Extract the [x, y] coordinate from the center of the cell holding the provided text.  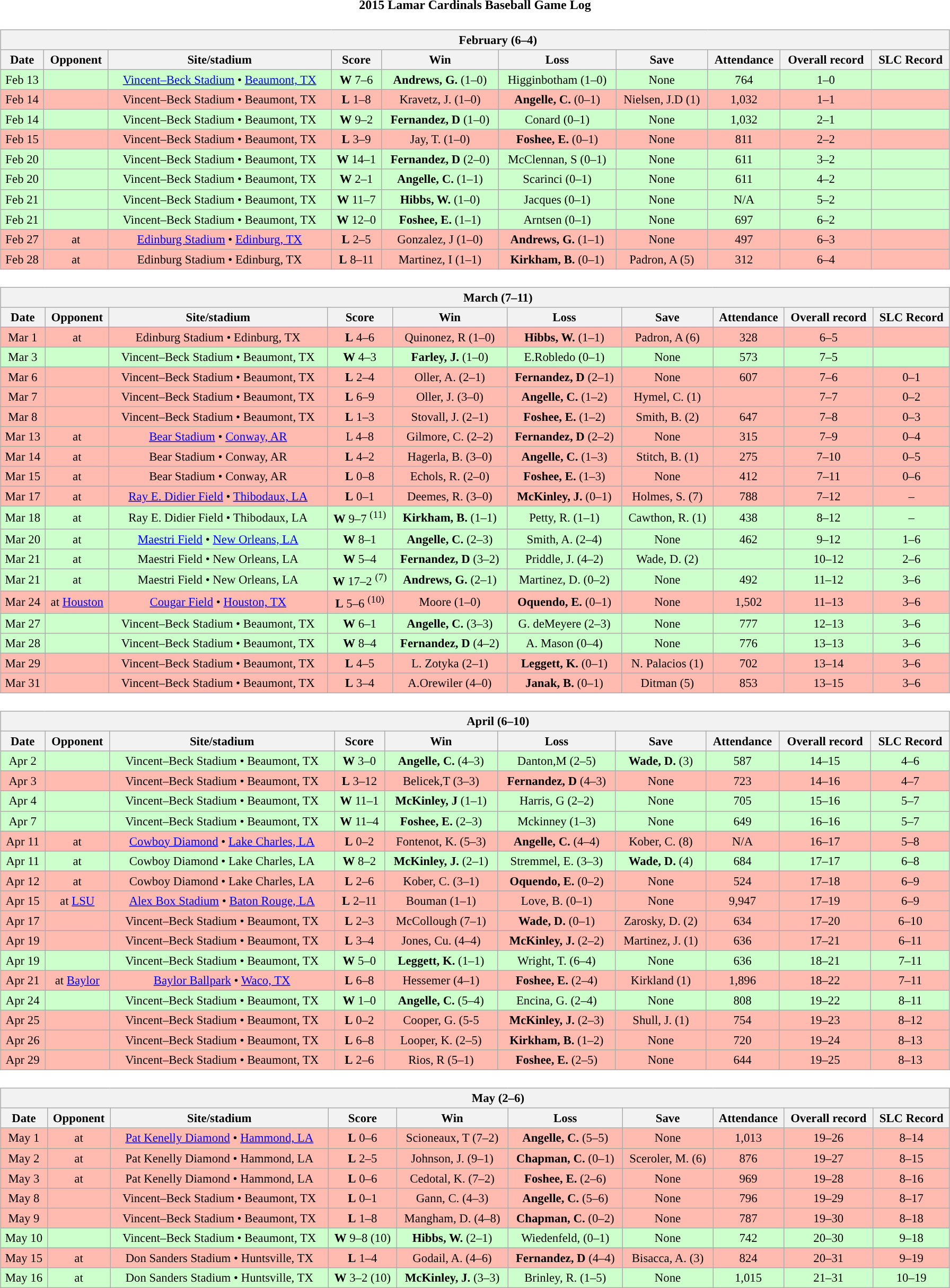
Oller, J. (3–0) [450, 397]
Angelle, C. (3–3) [450, 623]
May 8 [24, 1198]
19–26 [828, 1138]
11–12 [829, 580]
315 [749, 437]
McKinley, J. (2–2) [557, 941]
17–21 [825, 941]
Fernandez, D (2–2) [564, 437]
7–5 [829, 357]
Wade, D. (4) [661, 861]
634 [743, 921]
764 [744, 80]
19–27 [828, 1158]
Fontenot, K. (5–3) [441, 841]
Gilmore, C. (2–2) [450, 437]
7–6 [829, 377]
3–2 [826, 160]
876 [749, 1158]
14–15 [825, 761]
17–20 [825, 921]
6–10 [910, 921]
Smith, A. (2–4) [564, 539]
W 3–2 (10) [363, 1278]
Mangham, D. (4–8) [452, 1218]
Angelle, C. (4–4) [557, 841]
20–30 [828, 1238]
Cawthon, R. (1) [667, 517]
Angelle, C. (2–3) [450, 539]
W 9–8 (10) [363, 1238]
7–7 [829, 397]
1,502 [749, 602]
Martinez, J. (1) [661, 941]
Arntsen (0–1) [557, 219]
Andrews, G. (2–1) [450, 580]
W 12–0 [356, 219]
Belicek,T (3–3) [441, 781]
492 [749, 580]
W 8–4 [359, 643]
754 [743, 1020]
L 6–9 [359, 397]
Jones, Cu. (4–4) [441, 941]
L 8–11 [356, 259]
Ditman (5) [667, 683]
Andrews, G. (1–0) [440, 80]
May (2–6) [475, 1098]
L 2–4 [359, 377]
McClennan, S (0–1) [557, 160]
17–18 [825, 881]
9–12 [829, 539]
4–6 [910, 761]
Mar 13 [23, 437]
8–18 [911, 1218]
2–2 [826, 139]
Mar 17 [23, 497]
W 6–1 [359, 623]
Petty, R. (1–1) [564, 517]
Nielsen, J.D (1) [662, 100]
Angelle, C. (0–1) [557, 100]
0–6 [911, 477]
Angelle, C. (1–1) [440, 179]
8–16 [911, 1178]
607 [749, 377]
Janak, B. (0–1) [564, 683]
Scioneaux, T (7–2) [452, 1138]
Hymel, C. (1) [667, 397]
Mar 8 [23, 417]
Apr 3 [23, 781]
1,013 [749, 1138]
19–24 [825, 1040]
Mar 29 [23, 663]
Mar 6 [23, 377]
796 [749, 1198]
16–16 [825, 821]
Mar 18 [23, 517]
E.Robledo (0–1) [564, 357]
21–31 [828, 1278]
524 [743, 881]
0–1 [911, 377]
April (6–10) [475, 721]
Mar 27 [23, 623]
20–31 [828, 1258]
788 [749, 497]
W 2–1 [356, 179]
8–15 [911, 1158]
A. Mason (0–4) [564, 643]
17–19 [825, 901]
Apr 12 [23, 881]
6–2 [826, 219]
1–1 [826, 100]
10–19 [911, 1278]
Mar 1 [23, 337]
Bouman (1–1) [441, 901]
Quinonez, R (1–0) [450, 337]
853 [749, 683]
587 [743, 761]
0–4 [911, 437]
8–17 [911, 1198]
Chapman, C. (0–1) [565, 1158]
Apr 7 [23, 821]
Cooper, G. (5-5 [441, 1020]
1,896 [743, 981]
0–2 [911, 397]
Shull, J. (1) [661, 1020]
Stovall, J. (2–1) [450, 417]
W 17–2 (7) [359, 580]
5–8 [910, 841]
19–22 [825, 1000]
13–13 [829, 643]
Fernandez, D (1–0) [440, 120]
Andrews, G. (1–1) [557, 239]
18–21 [825, 960]
14–16 [825, 781]
497 [744, 239]
Martinez, I (1–1) [440, 259]
Padron, A (6) [667, 337]
McKinley, J. (0–1) [564, 497]
Angelle, C. (5–6) [565, 1198]
Apr 4 [23, 801]
19–29 [828, 1198]
697 [744, 219]
7–12 [829, 497]
6–5 [829, 337]
Oller, A. (2–1) [450, 377]
Brinley, R. (1–5) [565, 1278]
W 5–0 [359, 960]
Feb 15 [22, 139]
Harris, G (2–2) [557, 801]
Mar 7 [23, 397]
Kravetz, J. (1–0) [440, 100]
Kirkham, B. (0–1) [557, 259]
Foshee, E. (1–1) [440, 219]
L 4–2 [359, 457]
Martinez, D. (0–2) [564, 580]
Fernandez, D (2–0) [440, 160]
May 9 [24, 1218]
19–25 [825, 1060]
Bisacca, A. (3) [667, 1258]
438 [749, 517]
787 [749, 1218]
Cedotal, K. (7–2) [452, 1178]
Apr 24 [23, 1000]
L 3–9 [356, 139]
McKinley, J. (3–3) [452, 1278]
Kirkham, B. (1–1) [450, 517]
Fernandez, D (2–1) [564, 377]
L 1–4 [363, 1258]
at Houston [77, 602]
Feb 27 [22, 239]
N. Palacios (1) [667, 663]
Foshee, E. (1–2) [564, 417]
Apr 2 [23, 761]
684 [743, 861]
702 [749, 663]
Mar 3 [23, 357]
15–16 [825, 801]
W 3–0 [359, 761]
Gann, C. (4–3) [452, 1198]
8–11 [910, 1000]
824 [749, 1258]
18–22 [825, 981]
4–2 [826, 179]
16–17 [825, 841]
Stitch, B. (1) [667, 457]
9–18 [911, 1238]
969 [749, 1178]
L 0–8 [359, 477]
May 3 [24, 1178]
Hessemer (4–1) [441, 981]
Cougar Field • Houston, TX [218, 602]
312 [744, 259]
Baylor Ballpark • Waco, TX [222, 981]
L 2–11 [359, 901]
19–30 [828, 1218]
5–2 [826, 199]
Mar 14 [23, 457]
Moore (1–0) [450, 602]
May 15 [24, 1258]
17–17 [825, 861]
W 14–1 [356, 160]
811 [744, 139]
Priddle, J. (4–2) [564, 559]
705 [743, 801]
Feb 13 [22, 80]
Apr 29 [23, 1060]
W 9–7 (11) [359, 517]
1–6 [911, 539]
Fernandez, D (4–4) [565, 1258]
G. deMeyere (2–3) [564, 623]
Foshee, E. (2–3) [441, 821]
Leggett, K. (0–1) [564, 663]
Godail, A. (4–6) [452, 1258]
9–19 [911, 1258]
Alex Box Stadium • Baton Rouge, LA [222, 901]
McKinley, J. (2–3) [557, 1020]
Encina, G. (2–4) [557, 1000]
McKinley, J (1–1) [441, 801]
Foshee, E. (2–4) [557, 981]
L 4–6 [359, 337]
Holmes, S. (7) [667, 497]
Wade, D. (0–1) [557, 921]
1,015 [749, 1278]
0–5 [911, 457]
1–0 [826, 80]
13–15 [829, 683]
Mar 28 [23, 643]
Rios, R (5–1) [441, 1060]
Hibbs, W. (1–1) [564, 337]
Apr 15 [23, 901]
Kober, C. (8) [661, 841]
275 [749, 457]
0–3 [911, 417]
L 4–5 [359, 663]
Foshee, E. (0–1) [557, 139]
Echols, R. (2–0) [450, 477]
at Baylor [77, 981]
19–28 [828, 1178]
W 4–3 [359, 357]
L 3–12 [359, 781]
9,947 [743, 901]
19–23 [825, 1020]
Mar 31 [23, 683]
573 [749, 357]
462 [749, 539]
4–7 [910, 781]
Jacques (0–1) [557, 199]
7–9 [829, 437]
720 [743, 1040]
Leggett, K. (1–1) [441, 960]
12–13 [829, 623]
February (6–4) [475, 40]
742 [749, 1238]
Padron, A (5) [662, 259]
May 1 [24, 1138]
L 2–3 [359, 921]
Mar 20 [23, 539]
W 9–2 [356, 120]
Sceroler, M. (6) [667, 1158]
Wright, T. (6–4) [557, 960]
Wiedenfeld, (0–1) [565, 1238]
Angelle, C. (1–2) [564, 397]
W 8–1 [359, 539]
Gonzalez, J (1–0) [440, 239]
13–14 [829, 663]
Farley, J. (1–0) [450, 357]
Hibbs, W. (2–1) [452, 1238]
W 1–0 [359, 1000]
Stremmel, E. (3–3) [557, 861]
Higginbotham (1–0) [557, 80]
Wade, D. (2) [667, 559]
723 [743, 781]
Danton,M (2–5) [557, 761]
W 5–4 [359, 559]
Smith, B. (2) [667, 417]
8–14 [911, 1138]
Scarinci (0–1) [557, 179]
L 5–6 (10) [359, 602]
W 11–1 [359, 801]
Mar 24 [23, 602]
W 11–7 [356, 199]
644 [743, 1060]
Foshee, E. (1–3) [564, 477]
W 8–2 [359, 861]
Kirkham, B. (1–2) [557, 1040]
Love, B. (0–1) [557, 901]
Looper, K. (2–5) [441, 1040]
Deemes, R. (3–0) [450, 497]
Apr 21 [23, 981]
777 [749, 623]
Wade, D. (3) [661, 761]
May 2 [24, 1158]
Foshee, E. (2–5) [557, 1060]
412 [749, 477]
328 [749, 337]
Oquendo, E. (0–1) [564, 602]
A.Orewiler (4–0) [450, 683]
Apr 26 [23, 1040]
McKinley, J. (2–1) [441, 861]
Fernandez, D (4–2) [450, 643]
7–10 [829, 457]
Foshee, E. (2–6) [565, 1178]
L. Zotyka (2–1) [450, 663]
Angelle, C. (1–3) [564, 457]
Mar 15 [23, 477]
Hibbs, W. (1–0) [440, 199]
L 4–8 [359, 437]
Feb 28 [22, 259]
Fernandez, D (4–3) [557, 781]
10–12 [829, 559]
Kirkland (1) [661, 981]
647 [749, 417]
May 16 [24, 1278]
808 [743, 1000]
McCollough (7–1) [441, 921]
Chapman, C. (0–2) [565, 1218]
at LSU [77, 901]
Jay, T. (1–0) [440, 139]
Apr 25 [23, 1020]
Angelle, C. (4–3) [441, 761]
Apr 17 [23, 921]
Angelle, C. (5–5) [565, 1138]
May 10 [24, 1238]
March (7–11) [475, 297]
6–3 [826, 239]
Fernandez, D (3–2) [450, 559]
776 [749, 643]
W 7–6 [356, 80]
2–6 [911, 559]
Angelle, C. (5–4) [441, 1000]
Conard (0–1) [557, 120]
L 1–3 [359, 417]
6–4 [826, 259]
Mckinney (1–3) [557, 821]
7–8 [829, 417]
Zarosky, D. (2) [661, 921]
Johnson, J. (9–1) [452, 1158]
6–11 [910, 941]
11–13 [829, 602]
Kober, C. (3–1) [441, 881]
2–1 [826, 120]
W 11–4 [359, 821]
649 [743, 821]
6–8 [910, 861]
Hagerla, B. (3–0) [450, 457]
Oquendo, E. (0–2) [557, 881]
